Identify which cell holds the provided text, then report its (x, y) central coordinate. 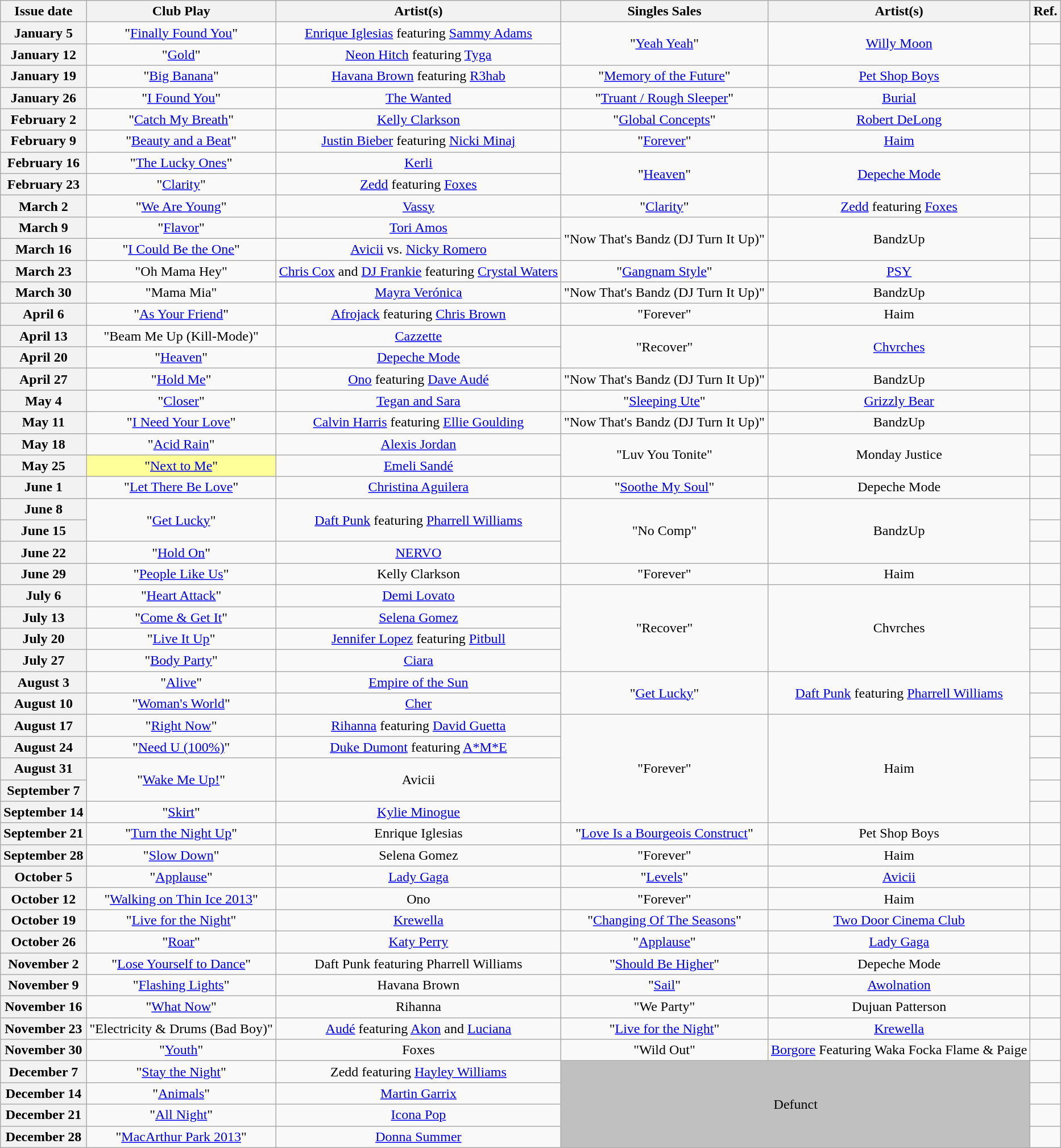
August 17 (43, 726)
"Let There Be Love" (181, 487)
January 12 (43, 55)
"Wake Me Up!" (181, 780)
"Roar" (181, 942)
Avicii vs. Nicky Romero (418, 249)
"Live It Up" (181, 639)
"Levels" (665, 877)
October 12 (43, 898)
December 14 (43, 1093)
Afrojack featuring Chris Brown (418, 314)
"Sleeping Ute" (665, 401)
"Youth" (181, 1050)
Tori Amos (418, 227)
March 2 (43, 206)
Jennifer Lopez featuring Pitbull (418, 639)
June 29 (43, 574)
"What Now" (181, 1007)
March 30 (43, 293)
"Truant / Rough Sleeper" (665, 98)
"People Like Us" (181, 574)
The Wanted (418, 98)
"As Your Friend" (181, 314)
Monday Justice (898, 455)
"Oh Mama Hey" (181, 271)
Emeli Sandé (418, 466)
April 20 (43, 358)
Rihanna featuring David Guetta (418, 726)
Empire of the Sun (418, 682)
April 6 (43, 314)
October 26 (43, 942)
"Wild Out" (665, 1050)
Singles Sales (665, 11)
December 7 (43, 1072)
"Gold" (181, 55)
"All Night" (181, 1115)
November 2 (43, 964)
"Right Now" (181, 726)
June 15 (43, 531)
Rihanna (418, 1007)
Dujuan Patterson (898, 1007)
Mayra Verónica (418, 293)
Icona Pop (418, 1115)
"The Lucky Ones" (181, 163)
"Love Is a Bourgeois Construct" (665, 834)
"Flashing Lights" (181, 985)
May 18 (43, 444)
Borgore Featuring Waka Focka Flame & Paige (898, 1050)
Havana Brown featuring R3hab (418, 76)
January 19 (43, 76)
Martin Garrix (418, 1093)
"Soothe My Soul" (665, 487)
"I Found You" (181, 98)
July 20 (43, 639)
"Stay the Night" (181, 1072)
"Turn the Night Up" (181, 834)
Ref. (1045, 11)
"Flavor" (181, 227)
"Hold On" (181, 552)
Audé featuring Akon and Luciana (418, 1029)
Chris Cox and DJ Frankie featuring Crystal Waters (418, 271)
November 9 (43, 985)
November 23 (43, 1029)
Two Door Cinema Club (898, 920)
"Hold Me" (181, 379)
"Walking on Thin Ice 2013" (181, 898)
May 11 (43, 422)
January 5 (43, 33)
"Animals" (181, 1093)
"Body Party" (181, 661)
July 27 (43, 661)
Donna Summer (418, 1137)
"Skirt" (181, 812)
Demi Lovato (418, 595)
"Finally Found You" (181, 33)
July 13 (43, 617)
Ono featuring Dave Audé (418, 379)
August 24 (43, 747)
June 22 (43, 552)
August 31 (43, 769)
February 2 (43, 119)
Enrique Iglesias (418, 834)
March 16 (43, 249)
Christina Aguilera (418, 487)
"Global Concepts" (665, 119)
"No Comp" (665, 531)
June 8 (43, 509)
Alexis Jordan (418, 444)
January 26 (43, 98)
Justin Bieber featuring Nicki Minaj (418, 141)
September 14 (43, 812)
March 9 (43, 227)
October 19 (43, 920)
"Changing Of The Seasons" (665, 920)
"Alive" (181, 682)
"Acid Rain" (181, 444)
"Come & Get It" (181, 617)
"Yeah Yeah" (665, 44)
"Mama Mia" (181, 293)
"Slow Down" (181, 855)
"Woman's World" (181, 704)
Enrique Iglesias featuring Sammy Adams (418, 33)
"Electricity & Drums (Bad Boy)" (181, 1029)
April 27 (43, 379)
September 28 (43, 855)
September 7 (43, 790)
Zedd featuring Hayley Williams (418, 1072)
Ciara (418, 661)
Cher (418, 704)
Katy Perry (418, 942)
"Need U (100%)" (181, 747)
"Next to Me" (181, 466)
"We Party" (665, 1007)
Tegan and Sara (418, 401)
Issue date (43, 11)
"I Need Your Love" (181, 422)
Burial (898, 98)
PSY (898, 271)
"Gangnam Style" (665, 271)
"Closer" (181, 401)
"Should Be Higher" (665, 964)
June 1 (43, 487)
"Big Banana" (181, 76)
Willy Moon (898, 44)
Vassy (418, 206)
April 13 (43, 336)
February 16 (43, 163)
May 4 (43, 401)
"MacArthur Park 2013" (181, 1137)
"I Could Be the One" (181, 249)
Grizzly Bear (898, 401)
August 3 (43, 682)
September 21 (43, 834)
"We Are Young" (181, 206)
Havana Brown (418, 985)
Duke Dumont featuring A*M*E (418, 747)
"Lose Yourself to Dance" (181, 964)
"Memory of the Future" (665, 76)
August 10 (43, 704)
"Luv You Tonite" (665, 455)
November 16 (43, 1007)
December 21 (43, 1115)
"Heart Attack" (181, 595)
July 6 (43, 595)
May 25 (43, 466)
March 23 (43, 271)
Ono (418, 898)
"Catch My Breath" (181, 119)
Robert DeLong (898, 119)
Neon Hitch featuring Tyga (418, 55)
Kylie Minogue (418, 812)
Defunct (796, 1104)
Club Play (181, 11)
Foxes (418, 1050)
December 28 (43, 1137)
"Beauty and a Beat" (181, 141)
Cazzette (418, 336)
February 23 (43, 184)
Kerli (418, 163)
Calvin Harris featuring Ellie Goulding (418, 422)
NERVO (418, 552)
November 30 (43, 1050)
October 5 (43, 877)
Awolnation (898, 985)
"Sail" (665, 985)
"Beam Me Up (Kill-Mode)" (181, 336)
February 9 (43, 141)
